Find where the given text appears and provide that cell's center as [x, y] coordinate. 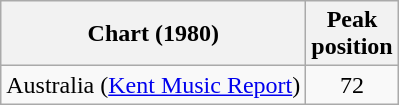
Australia (Kent Music Report) [154, 85]
Chart (1980) [154, 34]
72 [352, 85]
Peakposition [352, 34]
